Provide the [x, y] coordinate of the cell's center where the given text is located.  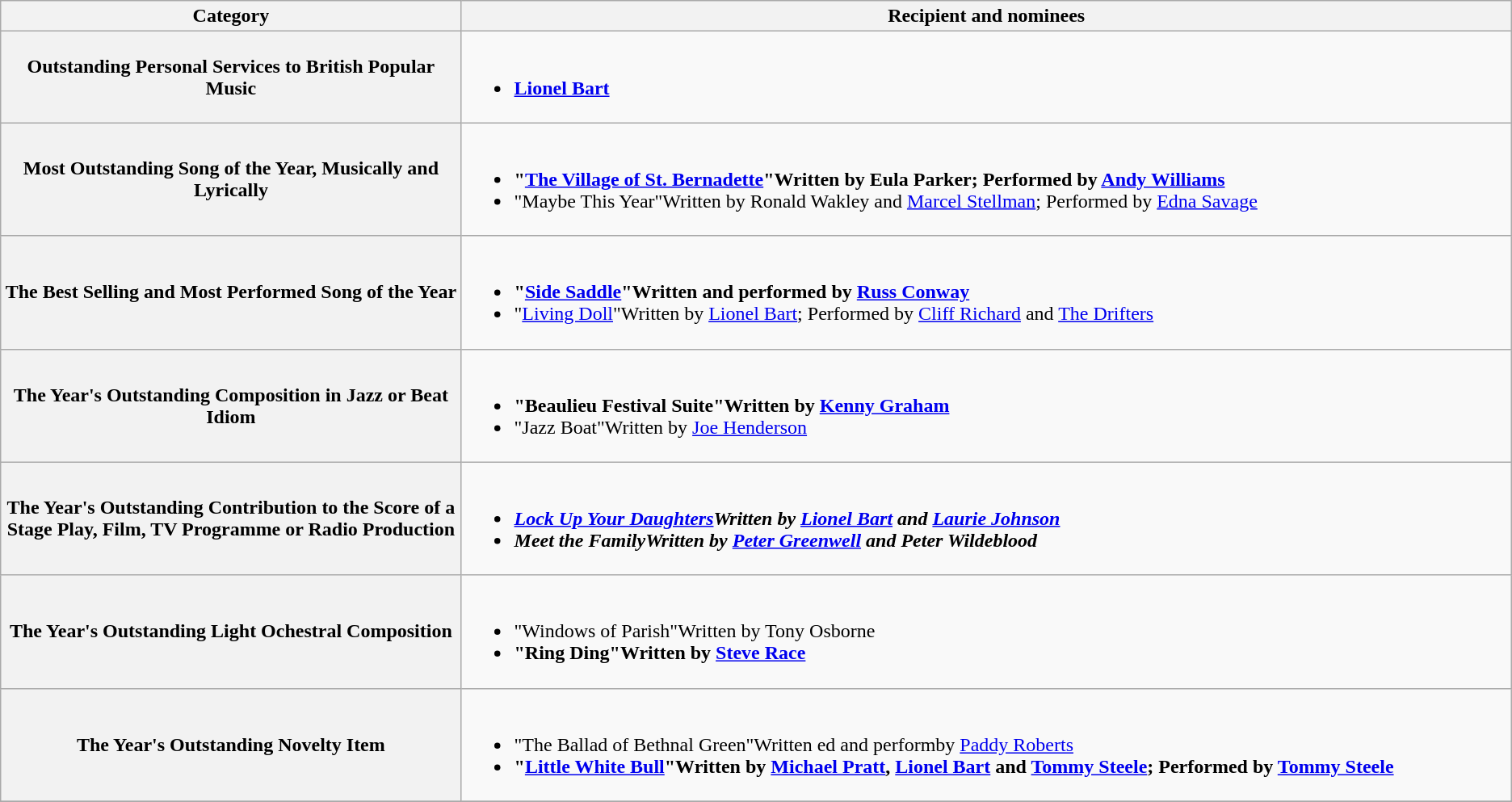
Most Outstanding Song of the Year, Musically and Lyrically [231, 179]
"Beaulieu Festival Suite"Written by Kenny Graham"Jazz Boat"Written by Joe Henderson [986, 405]
Recipient and nominees [986, 16]
Outstanding Personal Services to British Popular Music [231, 78]
"Windows of Parish"Written by Tony Osborne"Ring Ding"Written by Steve Race [986, 632]
The Year's Outstanding Contribution to the Score of a Stage Play, Film, TV Programme or Radio Production [231, 519]
Lionel Bart [986, 78]
The Best Selling and Most Performed Song of the Year [231, 292]
The Year's Outstanding Composition in Jazz or Beat Idiom [231, 405]
"Side Saddle"Written and performed by Russ Conway"Living Doll"Written by Lionel Bart; Performed by Cliff Richard and The Drifters [986, 292]
Lock Up Your DaughtersWritten by Lionel Bart and Laurie JohnsonMeet the FamilyWritten by Peter Greenwell and Peter Wildeblood [986, 519]
Category [231, 16]
The Year's Outstanding Novelty Item [231, 745]
The Year's Outstanding Light Ochestral Composition [231, 632]
